Detect which cell encompasses the target text, then output its (X, Y) center coordinate. 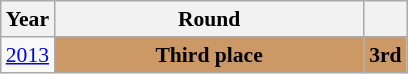
Round (209, 19)
3rd (386, 55)
Third place (209, 55)
Year (28, 19)
2013 (28, 55)
